Extract the [X, Y] coordinate from the center of the cell holding the provided text.  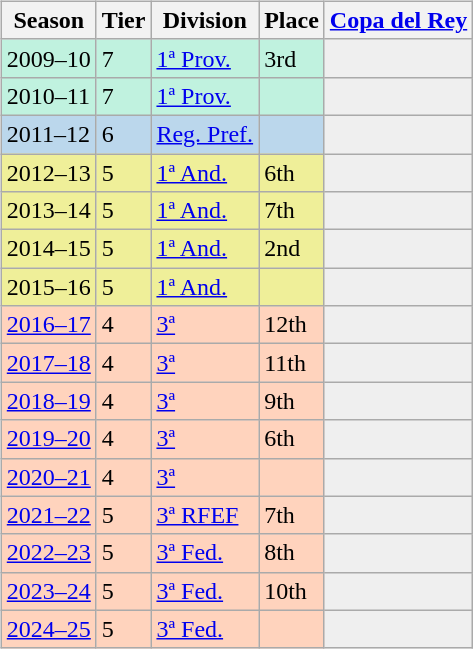
2014–15 [48, 249]
2021–22 [48, 515]
3rd [292, 58]
8th [292, 553]
2023–24 [48, 591]
2nd [292, 249]
Reg. Pref. [205, 134]
11th [292, 363]
2015–16 [48, 287]
2016–17 [48, 325]
2013–14 [48, 211]
3ª RFEF [205, 515]
Copa del Rey [398, 20]
2012–13 [48, 173]
6 [124, 134]
Tier [124, 20]
Season [48, 20]
2020–21 [48, 477]
2019–20 [48, 439]
2009–10 [48, 58]
Division [205, 20]
2022–23 [48, 553]
2017–18 [48, 363]
2010–11 [48, 96]
2024–25 [48, 629]
2011–12 [48, 134]
12th [292, 325]
9th [292, 401]
10th [292, 591]
2018–19 [48, 401]
Place [292, 20]
